Return the (X, Y) coordinate for the center point of the cell that contains the specified text.  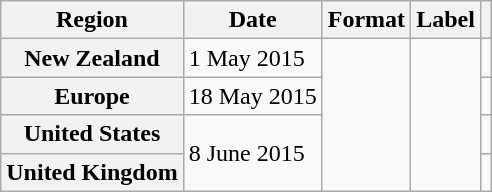
Format (366, 20)
United States (92, 134)
United Kingdom (92, 172)
1 May 2015 (252, 58)
18 May 2015 (252, 96)
New Zealand (92, 58)
8 June 2015 (252, 153)
Region (92, 20)
Label (446, 20)
Date (252, 20)
Europe (92, 96)
